Return the [x, y] coordinate for the center point of the cell that contains the specified text.  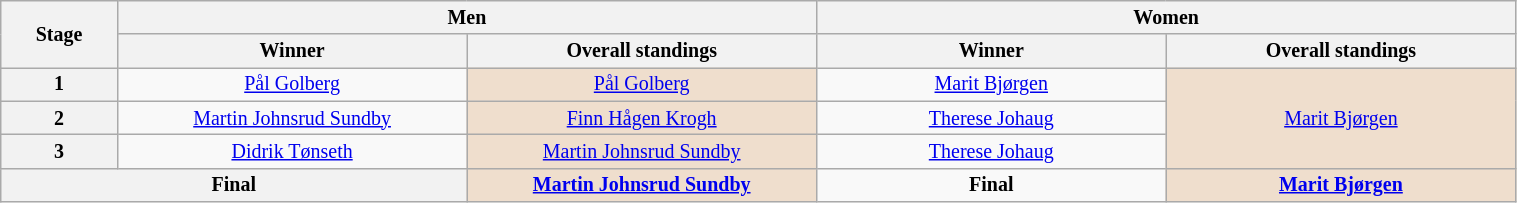
Didrik Tønseth [292, 152]
Women [1166, 18]
Men [466, 18]
Finn Hågen Krogh [642, 118]
2 [60, 118]
Stage [60, 34]
3 [60, 152]
1 [60, 84]
